Extract the [x, y] coordinate from the center of the cell holding the provided text.  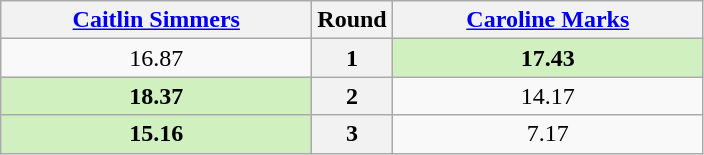
7.17 [548, 134]
1 [352, 58]
Caroline Marks [548, 20]
3 [352, 134]
18.37 [156, 96]
15.16 [156, 134]
Round [352, 20]
16.87 [156, 58]
Caitlin Simmers [156, 20]
2 [352, 96]
14.17 [548, 96]
17.43 [548, 58]
